Output the [x, y] coordinate of the center of the cell containing the given text.  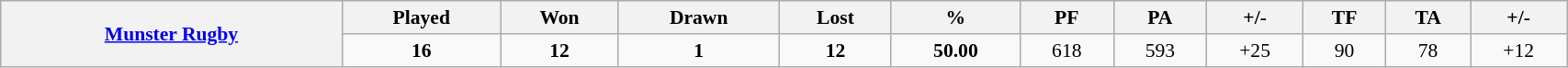
50.00 [955, 51]
TF [1345, 17]
78 [1428, 51]
Munster Rugby [171, 33]
593 [1160, 51]
+12 [1519, 51]
90 [1345, 51]
Lost [836, 17]
PF [1067, 17]
Played [421, 17]
TA [1428, 17]
16 [421, 51]
% [955, 17]
1 [699, 51]
Won [558, 17]
+25 [1255, 51]
Drawn [699, 17]
618 [1067, 51]
PA [1160, 17]
